Scan for the cell matching the given text and deliver its [X, Y] coordinate at center. 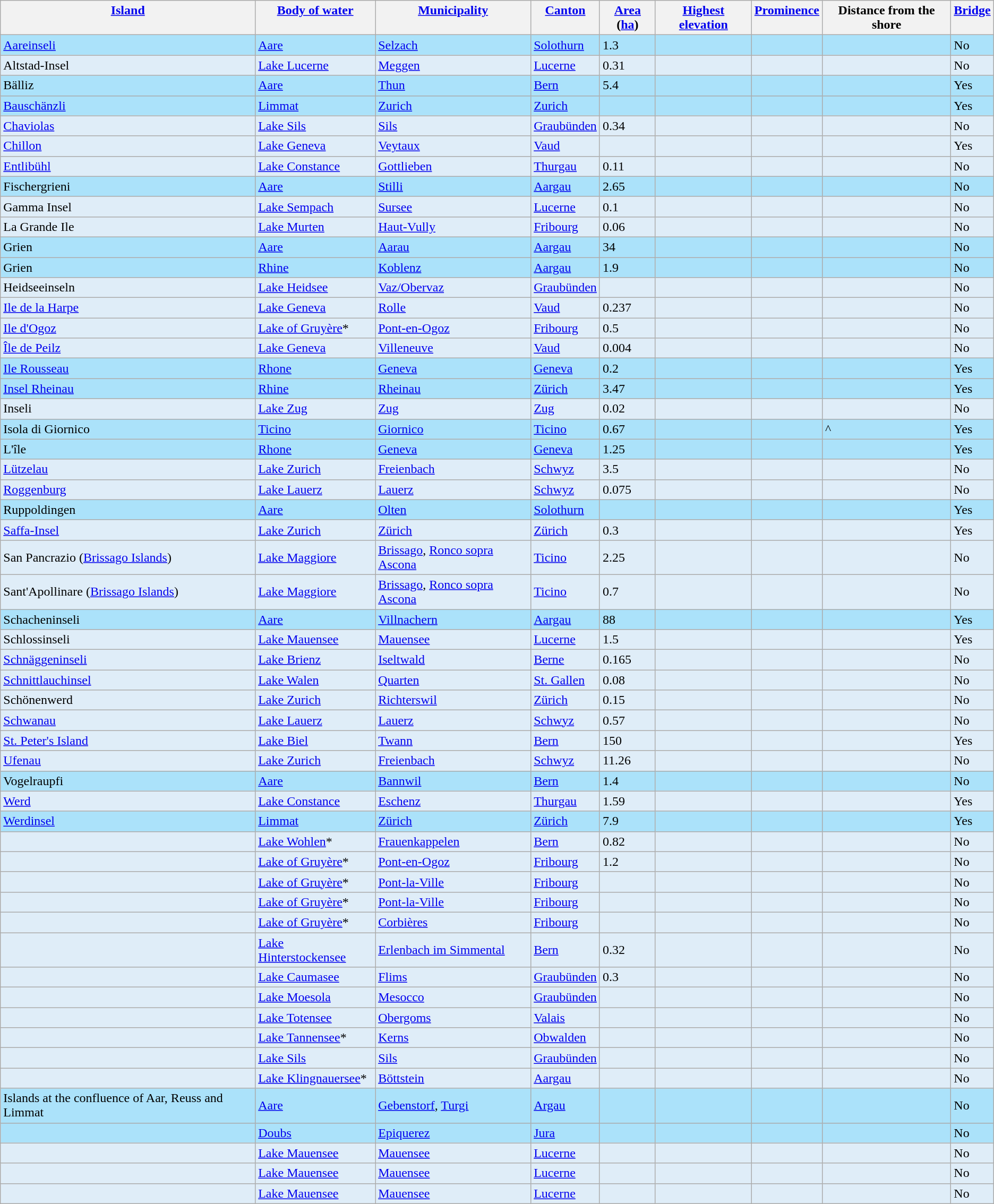
Ile de la Harpe [128, 308]
L'île [128, 449]
Böttstein [453, 1078]
Obwalden [565, 1038]
Iseltwald [453, 660]
0.1 [628, 207]
Aareinseli [128, 45]
150 [628, 741]
Heidseeinseln [128, 288]
Vaz/Obervaz [453, 288]
0.004 [628, 348]
Lake Heidsee [315, 288]
Schlossinseli [128, 640]
Gamma Insel [128, 207]
Insel Rheinau [128, 389]
Island [128, 18]
Obergoms [453, 1018]
Selzach [453, 45]
Lake Brienz [315, 660]
5.4 [628, 85]
Gebenstorf, Turgi [453, 1105]
11.26 [628, 761]
2.25 [628, 557]
Distance from the shore [887, 18]
Aarau [453, 247]
Lake Totensee [315, 1018]
Meggen [453, 65]
0.165 [628, 660]
Ile Rousseau [128, 368]
Ruppoldingen [128, 510]
0.67 [628, 429]
0.075 [628, 489]
Lake Lucerne [315, 65]
Schnittlauchinsel [128, 680]
0.31 [628, 65]
Bauschänzli [128, 106]
Prominence [787, 18]
Quarten [453, 680]
Valais [565, 1018]
Lake Moesola [315, 997]
2.65 [628, 186]
0.06 [628, 227]
0.2 [628, 368]
34 [628, 247]
0.237 [628, 308]
0.02 [628, 409]
Area (ha) [628, 18]
Veytaux [453, 146]
Lake Biel [315, 741]
Mesocco [453, 997]
St. Gallen [565, 680]
Argau [565, 1105]
Lützelau [128, 469]
88 [628, 620]
Schwanau [128, 720]
San Pancrazio (Brissago Islands) [128, 557]
Ufenau [128, 761]
0.08 [628, 680]
Bridge [972, 18]
Gottlieben [453, 166]
Saffa-Insel [128, 530]
Jura [565, 1133]
0.11 [628, 166]
Rolle [453, 308]
0.57 [628, 720]
7.9 [628, 821]
Chaviolas [128, 126]
Thun [453, 85]
3.5 [628, 469]
Corbières [453, 922]
Villnachern [453, 620]
Canton [565, 18]
Chillon [128, 146]
0.32 [628, 949]
Olten [453, 510]
Lake Murten [315, 227]
Epiquerez [453, 1133]
St. Peter's Island [128, 741]
Frauenkappelen [453, 841]
Lake Walen [315, 680]
Werdinsel [128, 821]
Rheinau [453, 389]
Isola di Giornico [128, 429]
Vogelraupfi [128, 781]
La Grande Ile [128, 227]
Twann [453, 741]
Lake Sempach [315, 207]
Werd [128, 801]
Lake Tannensee* [315, 1038]
0.7 [628, 591]
Schönenwerd [128, 700]
Richterswil [453, 700]
Islands at the confluence of Aar, Reuss and Limmat [128, 1105]
Altstad-Insel [128, 65]
Haut-Vully [453, 227]
Municipality [453, 18]
Ile d'Ogoz [128, 328]
Bannwil [453, 781]
Entlibühl [128, 166]
Fischergrieni [128, 186]
Eschenz [453, 801]
Highest elevation [703, 18]
Giornico [453, 429]
0.5 [628, 328]
Lake Klingnauersee* [315, 1078]
Schnäggeninseli [128, 660]
1.25 [628, 449]
1.3 [628, 45]
^ [887, 429]
Roggenburg [128, 489]
1.9 [628, 267]
Schacheninseli [128, 620]
Stilli [453, 186]
0.82 [628, 841]
Erlenbach im Simmental [453, 949]
Koblenz [453, 267]
1.5 [628, 640]
3.47 [628, 389]
Lake Caumasee [315, 977]
Sursee [453, 207]
1.59 [628, 801]
Berne [565, 660]
Body of water [315, 18]
Villeneuve [453, 348]
Sant'Apollinare (Brissago Islands) [128, 591]
Kerns [453, 1038]
0.34 [628, 126]
Inseli [128, 409]
Lake Zug [315, 409]
Flims [453, 977]
Lake Wohlen* [315, 841]
0.15 [628, 700]
Doubs [315, 1133]
Île de Peilz [128, 348]
1.4 [628, 781]
Bälliz [128, 85]
Lake Hinterstockensee [315, 949]
1.2 [628, 862]
